Pinpoint the cell where the given text exists, returning its (x, y) midpoint coordinate. 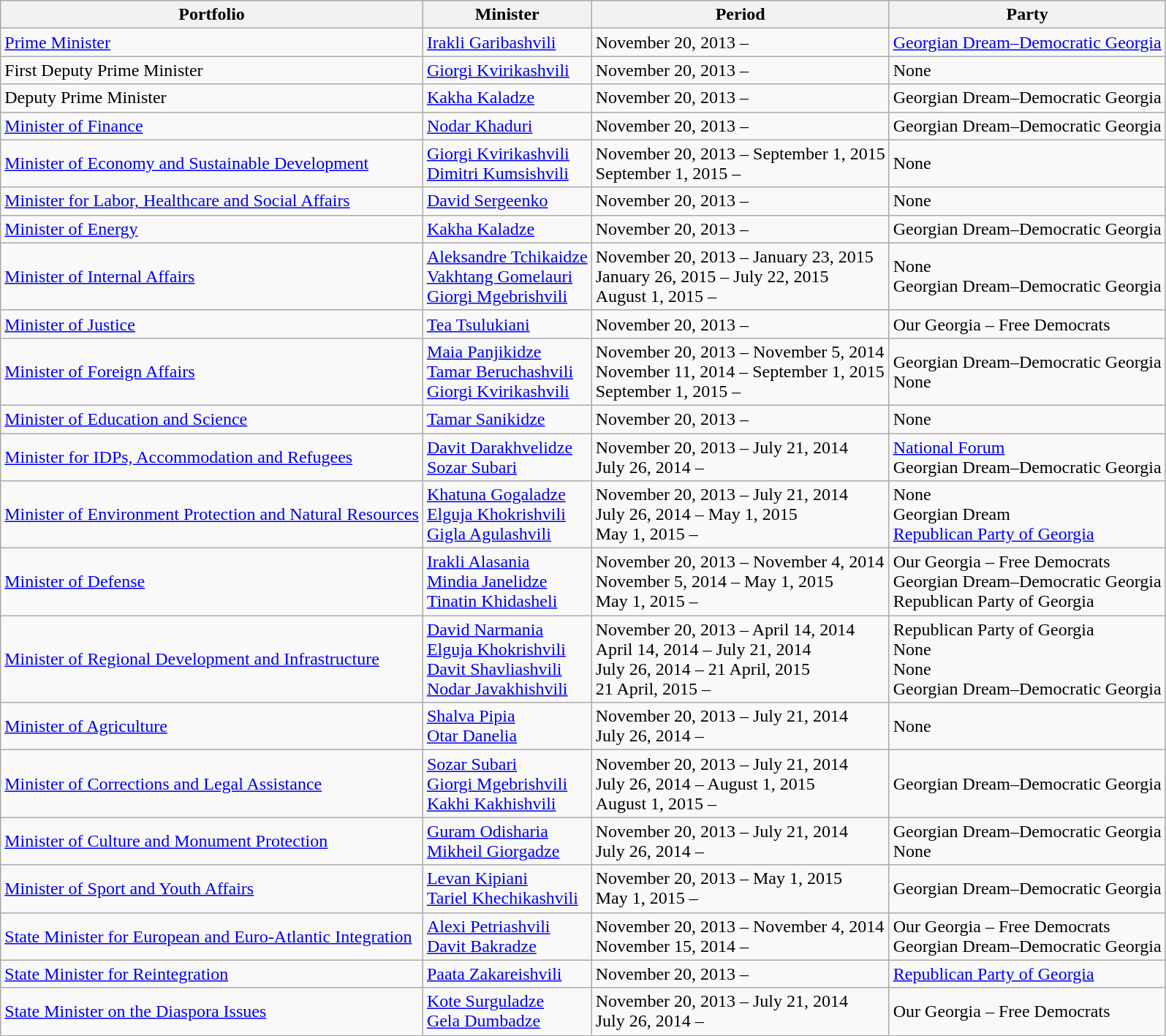
Minister of Sport and Youth Affairs (212, 889)
Minister of Economy and Sustainable Development (212, 164)
Tamar Sanikidze (507, 419)
Minister for IDPs, Accommodation and Refugees (212, 456)
November 20, 2013 – November 4, 2014November 15, 2014 – (740, 936)
Aleksandre TchikaidzeVakhtang GomelauriGiorgi Mgebrishvili (507, 276)
Irakli AlasaniaMindia JanelidzeTinatin Khidasheli (507, 582)
Minister of Foreign Affairs (212, 371)
Maia PanjikidzeTamar BeruchashviliGiorgi Kvirikashvili (507, 371)
November 20, 2013 – July 21, 2014July 26, 2014 – May 1, 2015May 1, 2015 – (740, 515)
Sozar SubariGiorgi MgebrishviliKakhi Kakhishvili (507, 784)
Minister of Environment Protection and Natural Resources (212, 515)
Giorgi Kvirikashvili (507, 70)
November 20, 2013 – May 1, 2015May 1, 2015 – (740, 889)
November 20, 2013 – July 21, 2014July 26, 2014 – August 1, 2015August 1, 2015 – (740, 784)
Giorgi KvirikashviliDimitri Kumsishvili (507, 164)
Minister of Energy (212, 229)
NoneGeorgian Dream–Democratic Georgia (1027, 276)
Irakli Garibashvili (507, 42)
Minister (507, 15)
Minister of Agriculture (212, 727)
Republican Party of GeorgiaNoneNoneGeorgian Dream–Democratic Georgia (1027, 659)
Prime Minister (212, 42)
NoneGeorgian DreamRepublican Party of Georgia (1027, 515)
Tea Tsulukiani (507, 324)
Republican Party of Georgia (1027, 974)
Alexi PetriashviliDavit Bakradze (507, 936)
Shalva PipiaOtar Danelia (507, 727)
Our Georgia – Free DemocratsGeorgian Dream–Democratic Georgia (1027, 936)
Minister of Defense (212, 582)
Portfolio (212, 15)
Party (1027, 15)
Levan KipianiTariel Khechikashvili (507, 889)
Guram OdishariaMikheil Giorgadze (507, 841)
Deputy Prime Minister (212, 98)
November 20, 2013 – January 23, 2015January 26, 2015 – July 22, 2015August 1, 2015 – (740, 276)
Minister of Corrections and Legal Assistance (212, 784)
November 20, 2013 – September 1, 2015 September 1, 2015 – (740, 164)
Minister for Labor, Healthcare and Social Affairs (212, 201)
Minister of Internal Affairs (212, 276)
State Minister for Reintegration (212, 974)
Period (740, 15)
Khatuna GogaladzeElguja KhokrishviliGigla Agulashvili (507, 515)
Minister of Education and Science (212, 419)
Minister of Culture and Monument Protection (212, 841)
Minister of Regional Development and Infrastructure (212, 659)
Minister of Finance (212, 126)
Davit DarakhvelidzeSozar Subari (507, 456)
State Minister on the Diaspora Issues (212, 1012)
David Sergeenko (507, 201)
Minister of Justice (212, 324)
First Deputy Prime Minister (212, 70)
November 20, 2013 – November 4, 2014November 5, 2014 – May 1, 2015May 1, 2015 – (740, 582)
November 20, 2013 – April 14, 2014April 14, 2014 – July 21, 2014July 26, 2014 – 21 April, 201521 April, 2015 – (740, 659)
Nodar Khaduri (507, 126)
Our Georgia – Free DemocratsGeorgian Dream–Democratic GeorgiaRepublican Party of Georgia (1027, 582)
David NarmaniaElguja KhokrishviliDavit ShavliashviliNodar Javakhishvili (507, 659)
State Minister for European and Euro-Atlantic Integration (212, 936)
National ForumGeorgian Dream–Democratic Georgia (1027, 456)
Kote SurguladzeGela Dumbadze (507, 1012)
November 20, 2013 – November 5, 2014November 11, 2014 – September 1, 2015September 1, 2015 – (740, 371)
Paata Zakareishvili (507, 974)
